Capture the cell that displays the provided text and extract its (x, y) central coordinate. 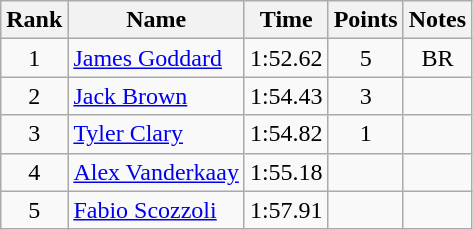
1:54.82 (286, 134)
Fabio Scozzoli (156, 210)
4 (34, 172)
Time (286, 20)
1:57.91 (286, 210)
BR (437, 58)
Points (366, 20)
1:55.18 (286, 172)
Notes (437, 20)
1:54.43 (286, 96)
Alex Vanderkaay (156, 172)
James Goddard (156, 58)
Name (156, 20)
1:52.62 (286, 58)
2 (34, 96)
Jack Brown (156, 96)
Rank (34, 20)
Tyler Clary (156, 134)
